Determine the (X, Y) coordinate at the center of the cell enclosing the given text.  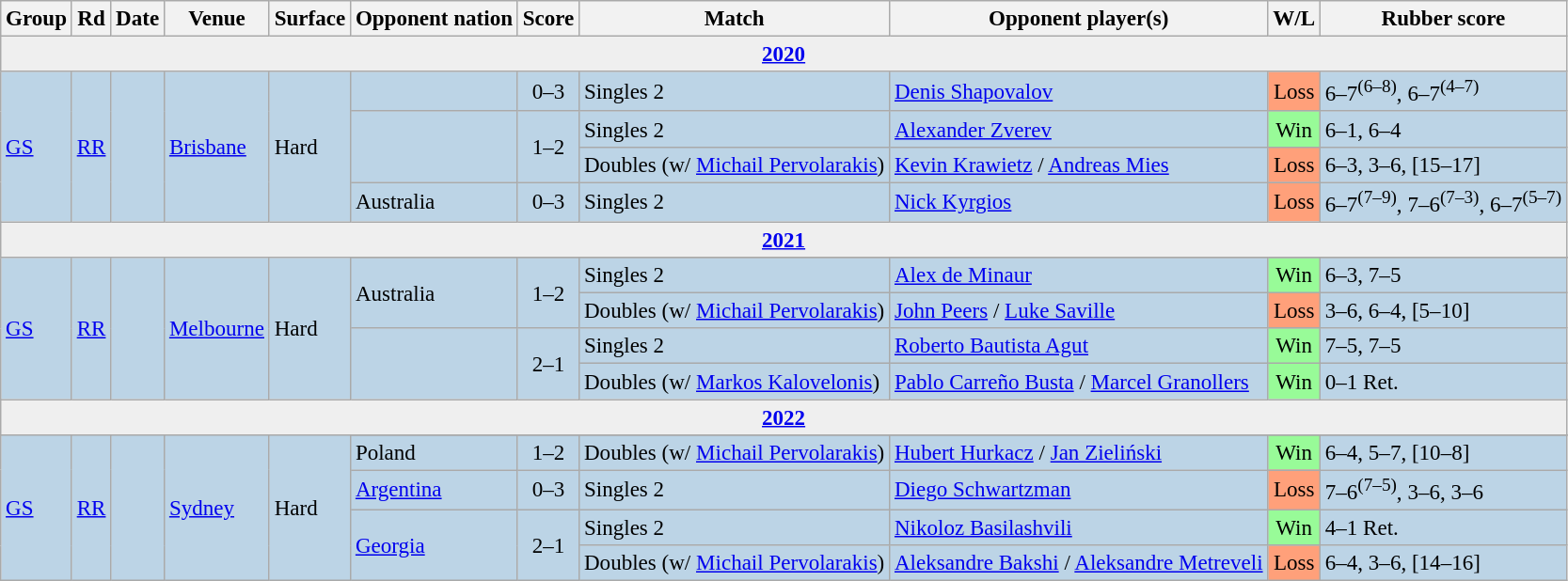
6–1, 6–4 (1443, 130)
7–6(7–5), 3–6, 3–6 (1443, 490)
6–4, 5–7, [10–8] (1443, 453)
Opponent nation (435, 19)
6–3, 3–6, [15–17] (1443, 165)
Surface (309, 19)
John Peers / Luke Saville (1079, 311)
Denis Shapovalov (1079, 91)
2021 (784, 241)
6–3, 7–5 (1443, 275)
6–4, 3–6, [14–16] (1443, 563)
Kevin Krawietz / Andreas Mies (1079, 165)
Nick Kyrgios (1079, 202)
3–6, 6–4, [5–10] (1443, 311)
Diego Schwartzman (1079, 490)
2022 (784, 417)
Doubles (w/ Markos Kalovelonis) (735, 382)
Alexander Zverev (1079, 130)
Venue (217, 19)
Melbourne (217, 329)
Pablo Carreño Busta / Marcel Granollers (1079, 382)
Nikoloz Basilashvili (1079, 528)
W/L (1294, 19)
Rubber score (1443, 19)
Argentina (435, 490)
Georgia (435, 545)
Group (37, 19)
4–1 Ret. (1443, 528)
Brisbane (217, 147)
Rd (90, 19)
Score (547, 19)
Roberto Bautista Agut (1079, 347)
Hubert Hurkacz / Jan Zieliński (1079, 453)
6–7(7–9), 7–6(7–3), 6–7(5–7) (1443, 202)
0–1 Ret. (1443, 382)
2020 (784, 55)
Date (137, 19)
Match (735, 19)
6–7(6–8), 6–7(4–7) (1443, 91)
7–5, 7–5 (1443, 347)
Opponent player(s) (1079, 19)
Sydney (217, 508)
Poland (435, 453)
Alex de Minaur (1079, 275)
Aleksandre Bakshi / Aleksandre Metreveli (1079, 563)
